Output the (X, Y) coordinate of the center of the cell containing the given text.  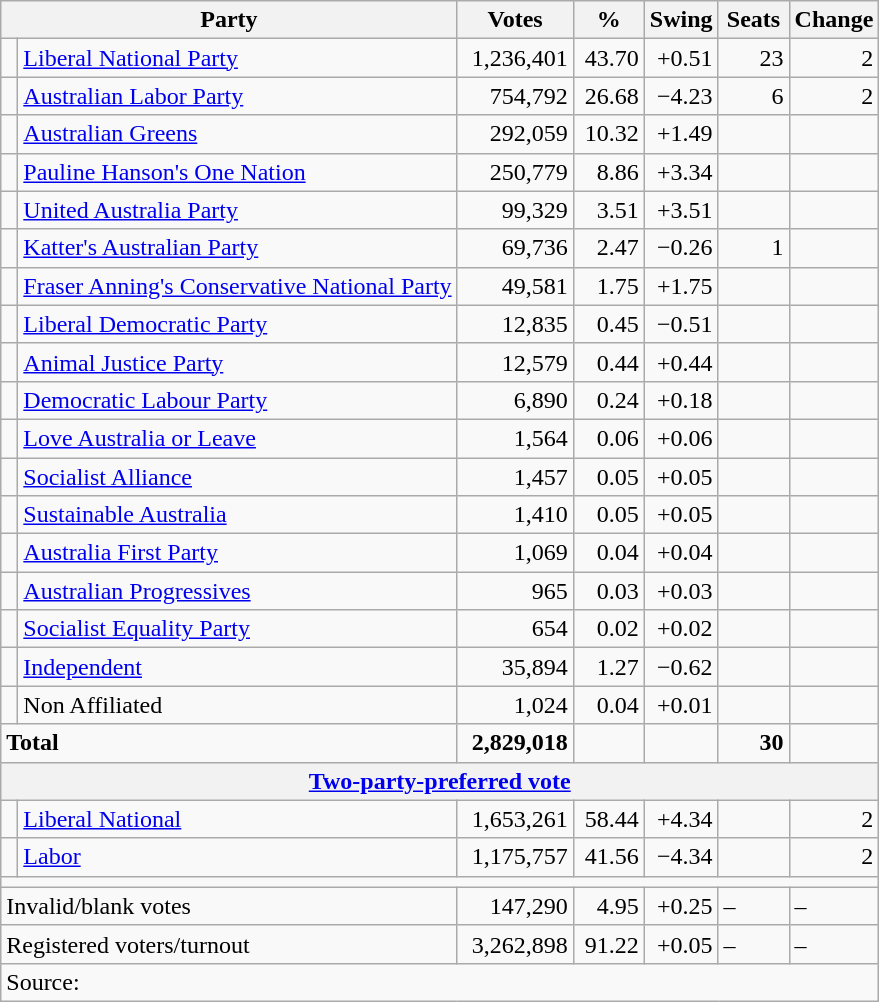
−4.23 (681, 96)
Two-party-preferred vote (440, 781)
Liberal Democratic Party (238, 324)
1,024 (515, 705)
Invalid/blank votes (229, 906)
1.75 (608, 286)
58.44 (608, 819)
250,779 (515, 172)
Change (834, 20)
Votes (515, 20)
+0.01 (681, 705)
1,410 (515, 515)
1,653,261 (515, 819)
+0.02 (681, 629)
+0.03 (681, 591)
+0.44 (681, 362)
Sustainable Australia (238, 515)
−4.34 (681, 857)
+0.18 (681, 400)
+3.34 (681, 172)
Animal Justice Party (238, 362)
Australia First Party (238, 553)
Non Affiliated (238, 705)
99,329 (515, 210)
35,894 (515, 667)
Registered voters/turnout (229, 944)
Love Australia or Leave (238, 438)
Socialist Alliance (238, 477)
0.02 (608, 629)
43.70 (608, 58)
654 (515, 629)
+0.25 (681, 906)
+0.51 (681, 58)
−0.51 (681, 324)
Democratic Labour Party (238, 400)
23 (754, 58)
1,175,757 (515, 857)
Socialist Equality Party (238, 629)
0.03 (608, 591)
69,736 (515, 248)
% (608, 20)
3,262,898 (515, 944)
12,835 (515, 324)
Independent (238, 667)
26.68 (608, 96)
+0.04 (681, 553)
754,792 (515, 96)
0.06 (608, 438)
0.45 (608, 324)
+1.75 (681, 286)
1,069 (515, 553)
Party (229, 20)
Total (229, 743)
Seats (754, 20)
Source: (440, 982)
6,890 (515, 400)
30 (754, 743)
United Australia Party (238, 210)
0.44 (608, 362)
Fraser Anning's Conservative National Party (238, 286)
+0.06 (681, 438)
1 (754, 248)
+4.34 (681, 819)
1,236,401 (515, 58)
965 (515, 591)
91.22 (608, 944)
+1.49 (681, 134)
1.27 (608, 667)
2,829,018 (515, 743)
41.56 (608, 857)
Katter's Australian Party (238, 248)
Australian Progressives (238, 591)
10.32 (608, 134)
Liberal National (238, 819)
1,564 (515, 438)
6 (754, 96)
Liberal National Party (238, 58)
Australian Greens (238, 134)
Australian Labor Party (238, 96)
+3.51 (681, 210)
Pauline Hanson's One Nation (238, 172)
2.47 (608, 248)
−0.62 (681, 667)
4.95 (608, 906)
3.51 (608, 210)
292,059 (515, 134)
1,457 (515, 477)
8.86 (608, 172)
−0.26 (681, 248)
147,290 (515, 906)
12,579 (515, 362)
Labor (238, 857)
49,581 (515, 286)
0.24 (608, 400)
Swing (681, 20)
